Capture the cell that displays the provided text and extract its [X, Y] central coordinate. 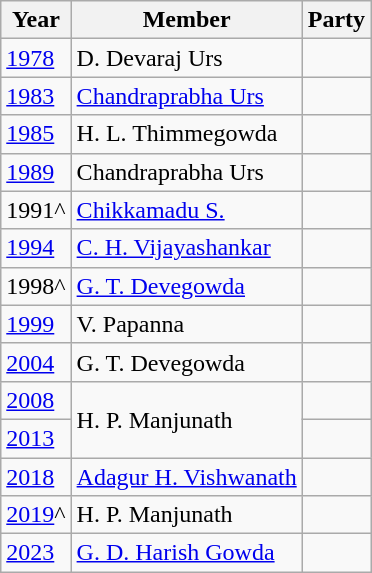
Member [186, 20]
Year [36, 20]
2013 [36, 438]
C. H. Vijayashankar [186, 248]
2019^ [36, 515]
2018 [36, 477]
V. Papanna [186, 324]
1989 [36, 172]
2008 [36, 400]
1998^ [36, 286]
2023 [36, 553]
D. Devaraj Urs [186, 58]
Chikkamadu S. [186, 210]
1994 [36, 248]
1983 [36, 96]
1978 [36, 58]
H. L. Thimmegowda [186, 134]
G. D. Harish Gowda [186, 553]
1985 [36, 134]
Adagur H. Vishwanath [186, 477]
Party [336, 20]
2004 [36, 362]
1999 [36, 324]
1991^ [36, 210]
